Pinpoint the cell where the given text exists, returning its [X, Y] midpoint coordinate. 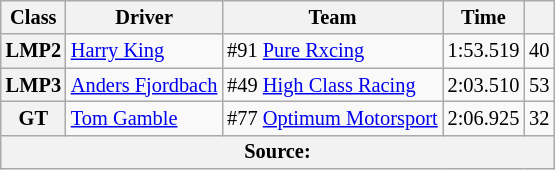
Driver [144, 17]
#91 Pure Rxcing [332, 51]
Tom Gamble [144, 118]
32 [539, 118]
Anders Fjordbach [144, 85]
Source: [278, 152]
53 [539, 85]
Time [484, 17]
Harry King [144, 51]
LMP3 [34, 85]
2:06.925 [484, 118]
1:53.519 [484, 51]
#49 High Class Racing [332, 85]
LMP2 [34, 51]
Class [34, 17]
40 [539, 51]
2:03.510 [484, 85]
GT [34, 118]
Team [332, 17]
#77 Optimum Motorsport [332, 118]
